Identify which cell holds the provided text, then report its [X, Y] central coordinate. 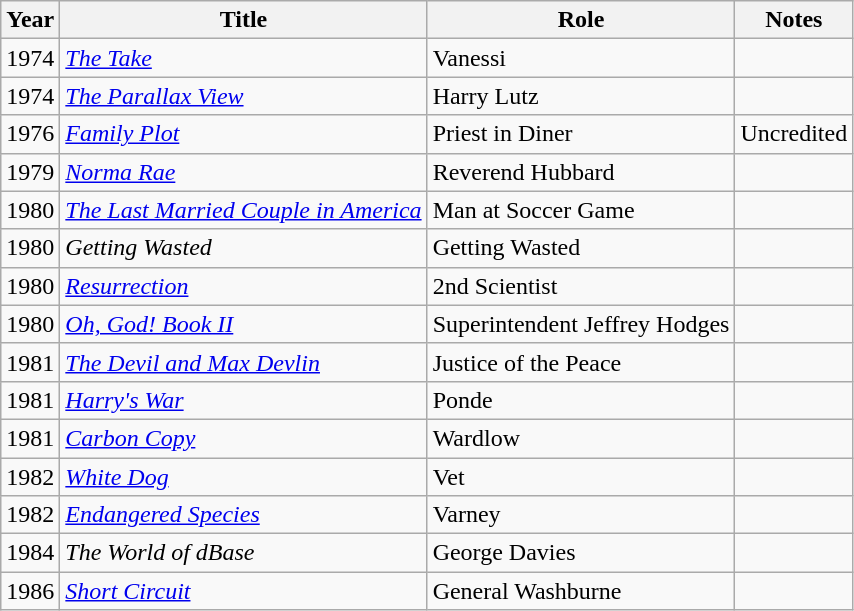
Role [581, 20]
Ponde [581, 400]
Oh, God! Book II [244, 324]
Carbon Copy [244, 438]
Notes [794, 20]
Varney [581, 515]
Superintendent Jeffrey Hodges [581, 324]
1976 [30, 134]
The Last Married Couple in America [244, 210]
2nd Scientist [581, 286]
George Davies [581, 553]
The World of dBase [244, 553]
Priest in Diner [581, 134]
Vet [581, 477]
Endangered Species [244, 515]
Short Circuit [244, 591]
1979 [30, 172]
White Dog [244, 477]
Man at Soccer Game [581, 210]
General Washburne [581, 591]
1986 [30, 591]
Family Plot [244, 134]
Reverend Hubbard [581, 172]
Harry Lutz [581, 96]
Norma Rae [244, 172]
Year [30, 20]
The Parallax View [244, 96]
The Devil and Max Devlin [244, 362]
The Take [244, 58]
Justice of the Peace [581, 362]
Resurrection [244, 286]
1984 [30, 553]
Title [244, 20]
Harry's War [244, 400]
Wardlow [581, 438]
Vanessi [581, 58]
Uncredited [794, 134]
